Find where the given text appears and provide that cell's center as [X, Y] coordinate. 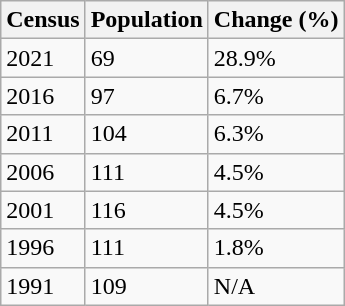
2021 [43, 58]
28.9% [276, 58]
2001 [43, 210]
1996 [43, 248]
2016 [43, 96]
Change (%) [276, 20]
1991 [43, 286]
109 [146, 286]
97 [146, 96]
1.8% [276, 248]
6.3% [276, 134]
2011 [43, 134]
104 [146, 134]
Population [146, 20]
6.7% [276, 96]
69 [146, 58]
116 [146, 210]
Census [43, 20]
N/A [276, 286]
2006 [43, 172]
